Provide the (X, Y) coordinate of the cell's center where the given text is located.  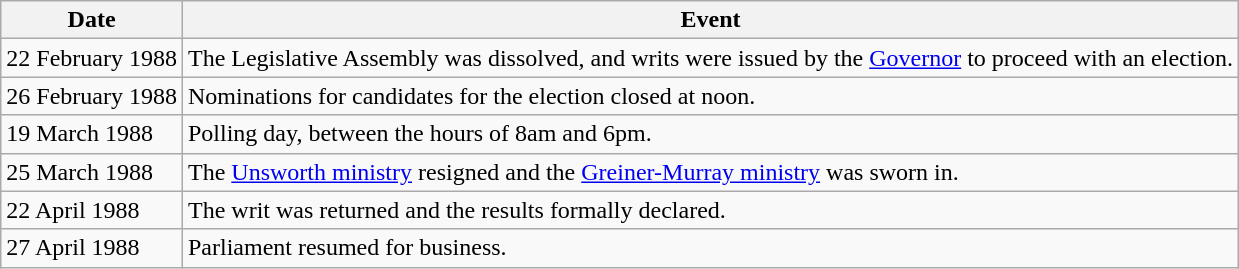
The Legislative Assembly was dissolved, and writs were issued by the Governor to proceed with an election. (710, 58)
Event (710, 20)
27 April 1988 (92, 248)
22 February 1988 (92, 58)
Parliament resumed for business. (710, 248)
Date (92, 20)
The Unsworth ministry resigned and the Greiner-Murray ministry was sworn in. (710, 172)
25 March 1988 (92, 172)
22 April 1988 (92, 210)
Nominations for candidates for the election closed at noon. (710, 96)
Polling day, between the hours of 8am and 6pm. (710, 134)
19 March 1988 (92, 134)
26 February 1988 (92, 96)
The writ was returned and the results formally declared. (710, 210)
